Pinpoint the cell where the given text exists, returning its (X, Y) midpoint coordinate. 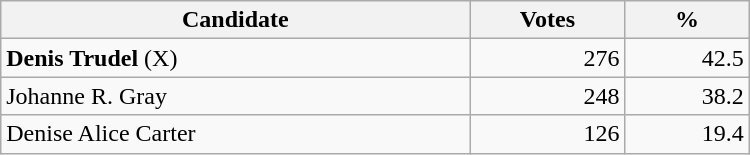
% (687, 20)
126 (548, 134)
Denise Alice Carter (236, 134)
Candidate (236, 20)
248 (548, 96)
Votes (548, 20)
Johanne R. Gray (236, 96)
19.4 (687, 134)
42.5 (687, 58)
276 (548, 58)
Denis Trudel (X) (236, 58)
38.2 (687, 96)
